Output the [X, Y] coordinate of the center of the cell containing the given text.  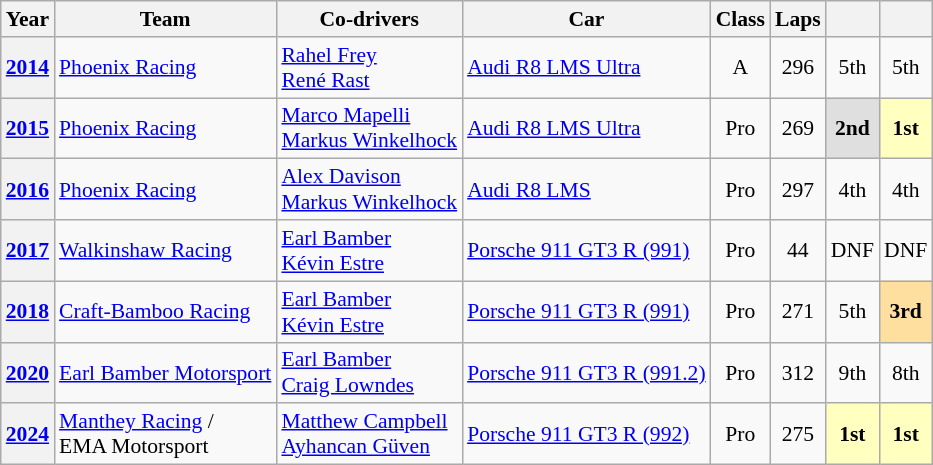
Marco Mapelli Markus Winkelhock [369, 128]
Year [28, 19]
Manthey Racing / EMA Motorsport [165, 434]
9th [852, 372]
271 [798, 312]
Porsche 911 GT3 R (991.2) [586, 372]
Audi R8 LMS [586, 190]
2020 [28, 372]
275 [798, 434]
2014 [28, 68]
Walkinshaw Racing [165, 250]
Class [740, 19]
Craft-Bamboo Racing [165, 312]
8th [906, 372]
Porsche 911 GT3 R (992) [586, 434]
Earl Bamber Craig Lowndes [369, 372]
2016 [28, 190]
A [740, 68]
Laps [798, 19]
296 [798, 68]
Team [165, 19]
2024 [28, 434]
2nd [852, 128]
3rd [906, 312]
Alex Davison Markus Winkelhock [369, 190]
2017 [28, 250]
269 [798, 128]
312 [798, 372]
2015 [28, 128]
Earl Bamber Motorsport [165, 372]
297 [798, 190]
Co-drivers [369, 19]
Rahel Frey René Rast [369, 68]
44 [798, 250]
Matthew Campbell Ayhancan Güven [369, 434]
Car [586, 19]
2018 [28, 312]
